Pinpoint the cell where the given text exists, returning its [x, y] midpoint coordinate. 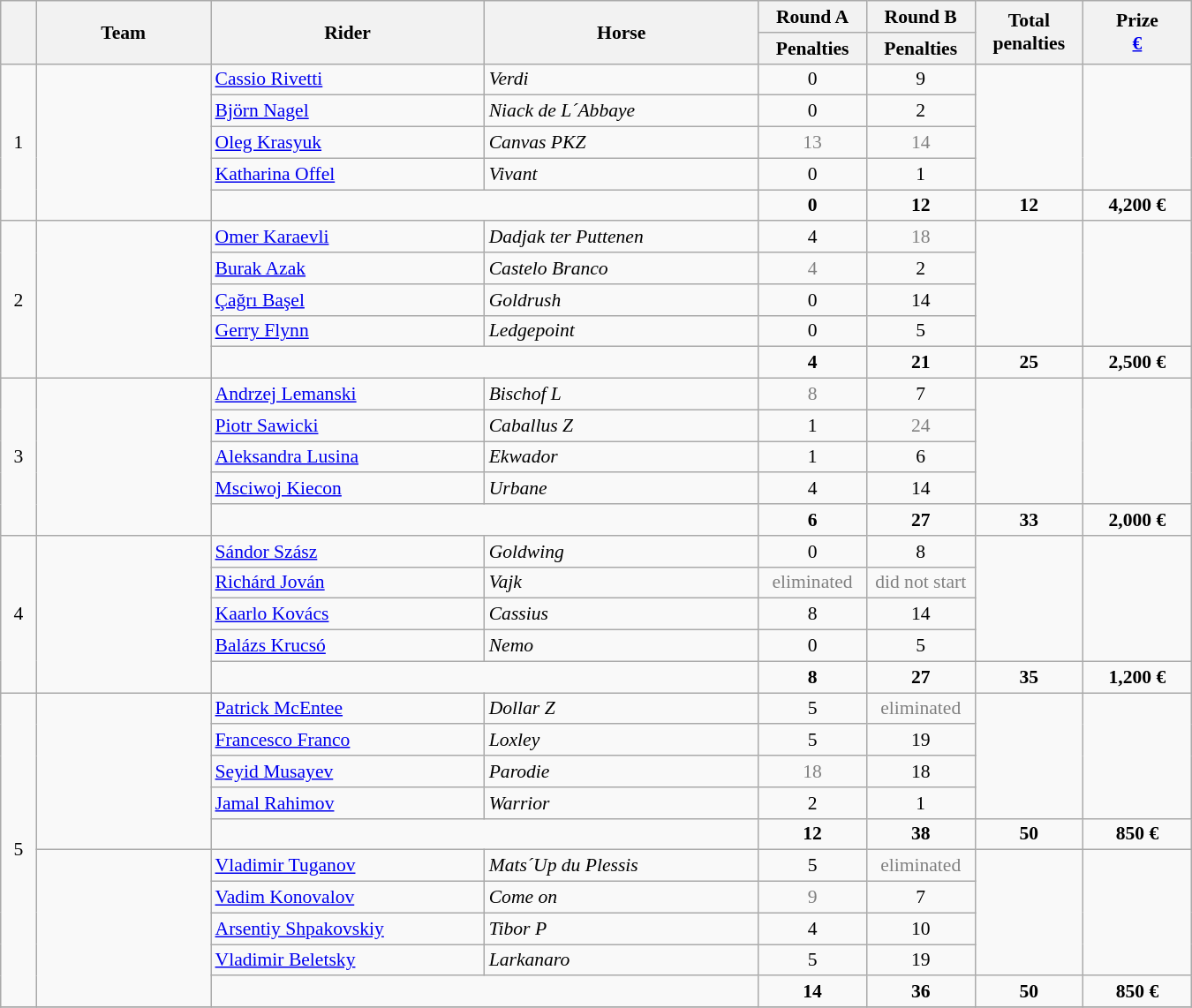
13 [812, 143]
Piotr Sawicki [347, 425]
Seyid Musayev [347, 771]
33 [1030, 520]
Dollar Z [622, 709]
25 [1030, 363]
2,000 € [1137, 520]
Balázs Krucsó [347, 646]
Francesco Franco [347, 741]
Katharina Offel [347, 174]
Vladimir Tuganov [347, 866]
Prize€ [1137, 32]
Loxley [622, 741]
3 [19, 457]
Vajk [622, 583]
4,200 € [1137, 206]
2,500 € [1137, 363]
Çağrı Başel [347, 300]
Jamal Rahimov [347, 803]
21 [920, 363]
Warrior [622, 803]
Björn Nagel [347, 111]
Richárd Jován [347, 583]
Vladimir Beletsky [347, 960]
Caballus Z [622, 425]
36 [920, 992]
Aleksandra Lusina [347, 457]
Tibor P [622, 929]
Vivant [622, 174]
Arsentiy Shpakovskiy [347, 929]
Oleg Krasyuk [347, 143]
Bischof L [622, 395]
10 [920, 929]
35 [1030, 677]
Round B [920, 17]
38 [920, 834]
Round A [812, 17]
Andrzej Lemanski [347, 395]
Larkanaro [622, 960]
24 [920, 425]
Goldrush [622, 300]
Mats´Up du Plessis [622, 866]
Kaarlo Kovács [347, 614]
did not start [920, 583]
Msciwoj Kiecon [347, 489]
Gerry Flynn [347, 331]
Ledgepoint [622, 331]
Canvas PKZ [622, 143]
Goldwing [622, 552]
Total penalties [1030, 32]
Cassio Rivetti [347, 79]
Omer Karaevli [347, 237]
Cassius [622, 614]
Niack de L´Abbaye [622, 111]
Come on [622, 898]
Castelo Branco [622, 268]
Vadim Konovalov [347, 898]
Parodie [622, 771]
Sándor Szász [347, 552]
Team [124, 32]
Urbane [622, 489]
Rider [347, 32]
1,200 € [1137, 677]
Ekwador [622, 457]
Patrick McEntee [347, 709]
Burak Azak [347, 268]
Dadjak ter Puttenen [622, 237]
Nemo [622, 646]
Horse [622, 32]
Verdi [622, 79]
